Pinpoint the cell where the given text exists, returning its (x, y) midpoint coordinate. 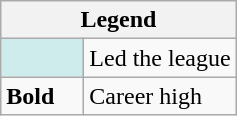
Career high (160, 96)
Bold (42, 96)
Legend (118, 20)
Led the league (160, 58)
